Capture the cell that displays the provided text and extract its [x, y] central coordinate. 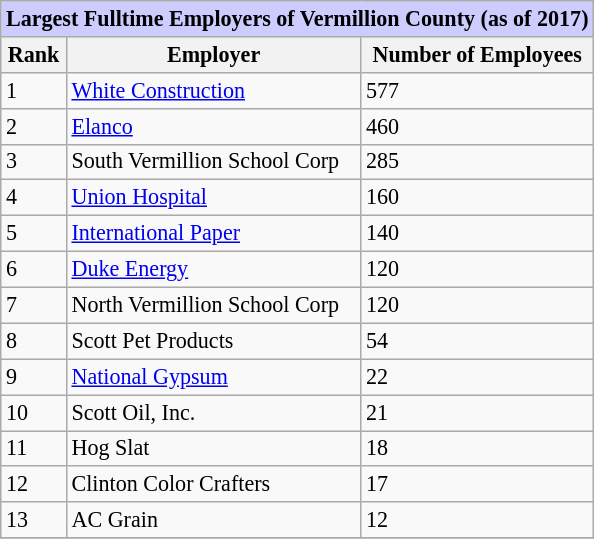
South Vermillion School Corp [214, 162]
North Vermillion School Corp [214, 305]
3 [34, 162]
10 [34, 412]
9 [34, 377]
285 [478, 162]
17 [478, 484]
13 [34, 520]
2 [34, 126]
Largest Fulltime Employers of Vermillion County (as of 2017) [298, 18]
Number of Employees [478, 54]
8 [34, 341]
Hog Slat [214, 448]
160 [478, 198]
White Construction [214, 90]
5 [34, 233]
22 [478, 377]
140 [478, 233]
21 [478, 412]
Union Hospital [214, 198]
National Gypsum [214, 377]
Elanco [214, 126]
Clinton Color Crafters [214, 484]
4 [34, 198]
54 [478, 341]
6 [34, 269]
AC Grain [214, 520]
Scott Oil, Inc. [214, 412]
Scott Pet Products [214, 341]
Rank [34, 54]
18 [478, 448]
460 [478, 126]
International Paper [214, 233]
Employer [214, 54]
Duke Energy [214, 269]
11 [34, 448]
7 [34, 305]
577 [478, 90]
1 [34, 90]
